For the text-containing cell, return its midpoint in (X, Y) coordinate format. 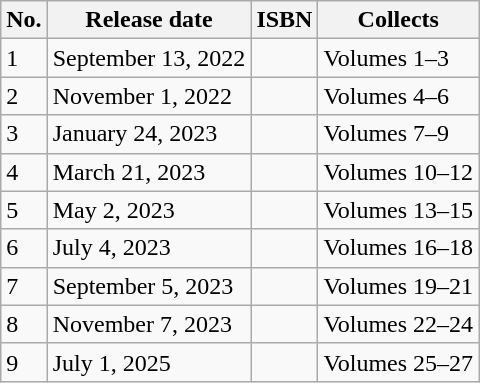
9 (24, 362)
ISBN (284, 20)
1 (24, 58)
November 1, 2022 (149, 96)
July 4, 2023 (149, 248)
Collects (398, 20)
Release date (149, 20)
6 (24, 248)
May 2, 2023 (149, 210)
November 7, 2023 (149, 324)
Volumes 25–27 (398, 362)
Volumes 10–12 (398, 172)
4 (24, 172)
March 21, 2023 (149, 172)
Volumes 16–18 (398, 248)
5 (24, 210)
Volumes 13–15 (398, 210)
Volumes 4–6 (398, 96)
No. (24, 20)
2 (24, 96)
September 13, 2022 (149, 58)
Volumes 19–21 (398, 286)
January 24, 2023 (149, 134)
8 (24, 324)
September 5, 2023 (149, 286)
7 (24, 286)
Volumes 22–24 (398, 324)
3 (24, 134)
Volumes 1–3 (398, 58)
Volumes 7–9 (398, 134)
July 1, 2025 (149, 362)
